Extract the (x, y) coordinate from the center of the cell holding the provided text.  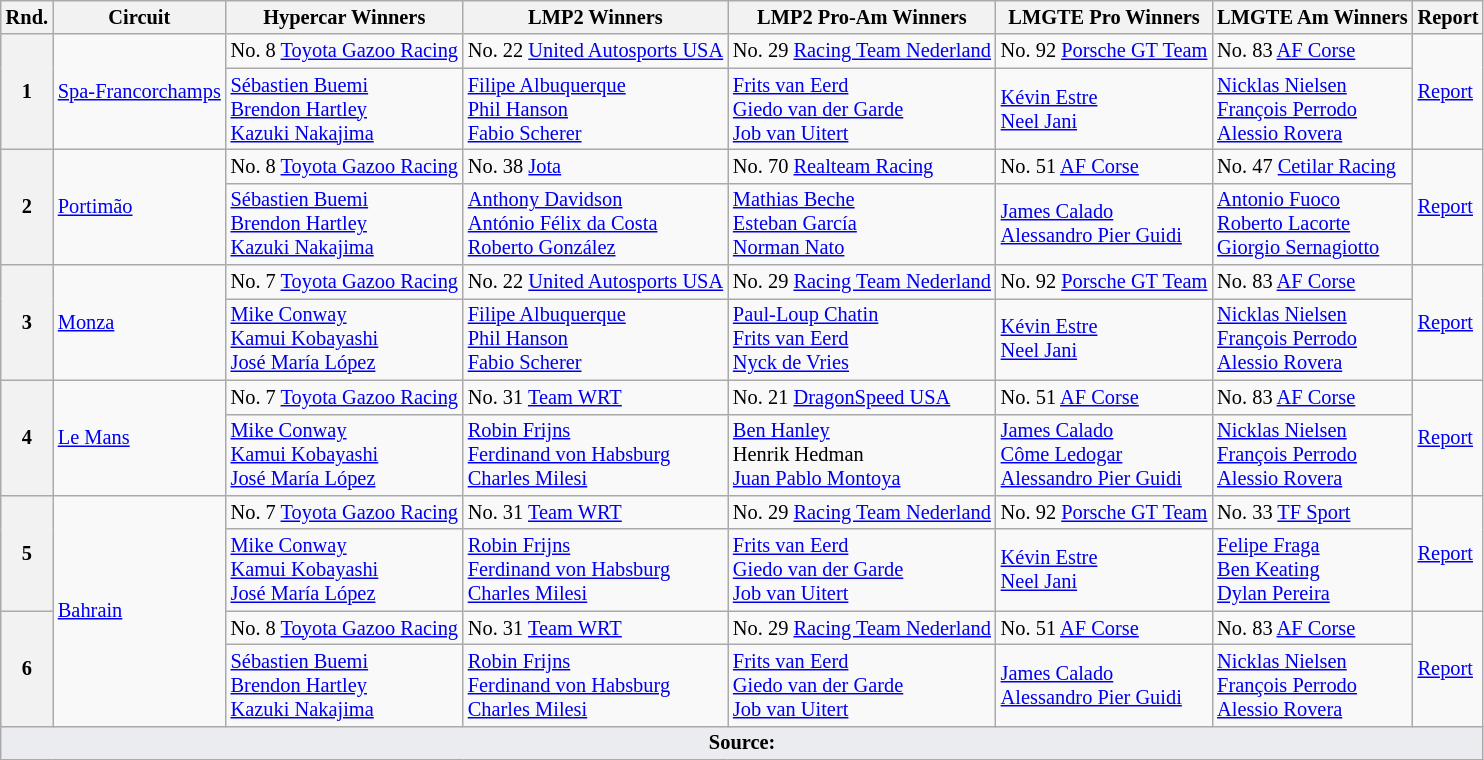
No. 47 Cetilar Racing (1312, 166)
No. 70 Realteam Racing (862, 166)
Bahrain (140, 610)
Circuit (140, 17)
No. 38 Jota (596, 166)
Ben Hanley Henrik Hedman Juan Pablo Montoya (862, 455)
LMGTE Pro Winners (1104, 17)
1 (27, 92)
LMP2 Pro-Am Winners (862, 17)
2 (27, 206)
Hypercar Winners (344, 17)
No. 21 DragonSpeed USA (862, 397)
James Calado Côme Ledogar Alessandro Pier Guidi (1104, 455)
Mathias Beche Esteban García Norman Nato (862, 224)
5 (27, 552)
Le Mans (140, 438)
Rnd. (27, 17)
3 (27, 322)
No. 33 TF Sport (1312, 512)
LMP2 Winners (596, 17)
Anthony Davidson António Félix da Costa Roberto González (596, 224)
4 (27, 438)
Paul-Loup Chatin Frits van Eerd Nyck de Vries (862, 339)
Felipe Fraga Ben Keating Dylan Pereira (1312, 570)
Monza (140, 322)
LMGTE Am Winners (1312, 17)
6 (27, 668)
Spa-Francorchamps (140, 92)
Antonio Fuoco Roberto Lacorte Giorgio Sernagiotto (1312, 224)
Portimão (140, 206)
Source: (742, 743)
